Identify which cell holds the provided text, then report its [x, y] central coordinate. 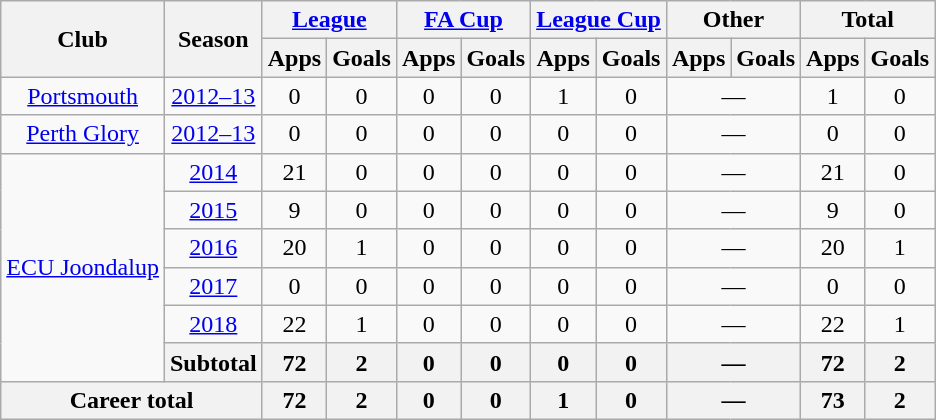
2015 [213, 210]
2018 [213, 324]
Club [83, 39]
Season [213, 39]
Subtotal [213, 362]
Career total [132, 400]
73 [833, 400]
League [329, 20]
Portsmouth [83, 96]
2017 [213, 286]
2014 [213, 172]
FA Cup [463, 20]
Total [868, 20]
ECU Joondalup [83, 267]
Other [733, 20]
Perth Glory [83, 134]
League Cup [599, 20]
2016 [213, 248]
